Return the (X, Y) coordinate for the center point of the cell that contains the specified text.  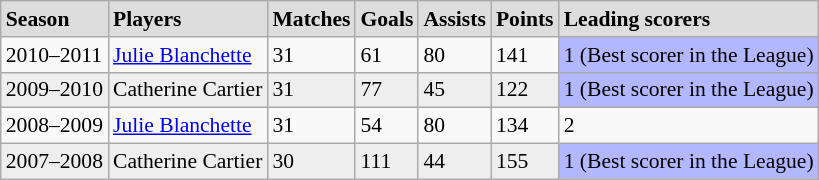
45 (454, 90)
Players (188, 19)
2010–2011 (54, 55)
Goals (386, 19)
2009–2010 (54, 90)
2 (689, 126)
Assists (454, 19)
134 (525, 126)
141 (525, 55)
122 (525, 90)
2008–2009 (54, 126)
54 (386, 126)
61 (386, 55)
30 (311, 162)
Points (525, 19)
Season (54, 19)
44 (454, 162)
2007–2008 (54, 162)
77 (386, 90)
Leading scorers (689, 19)
Matches (311, 19)
111 (386, 162)
155 (525, 162)
